Detect which cell encompasses the target text, then output its (X, Y) center coordinate. 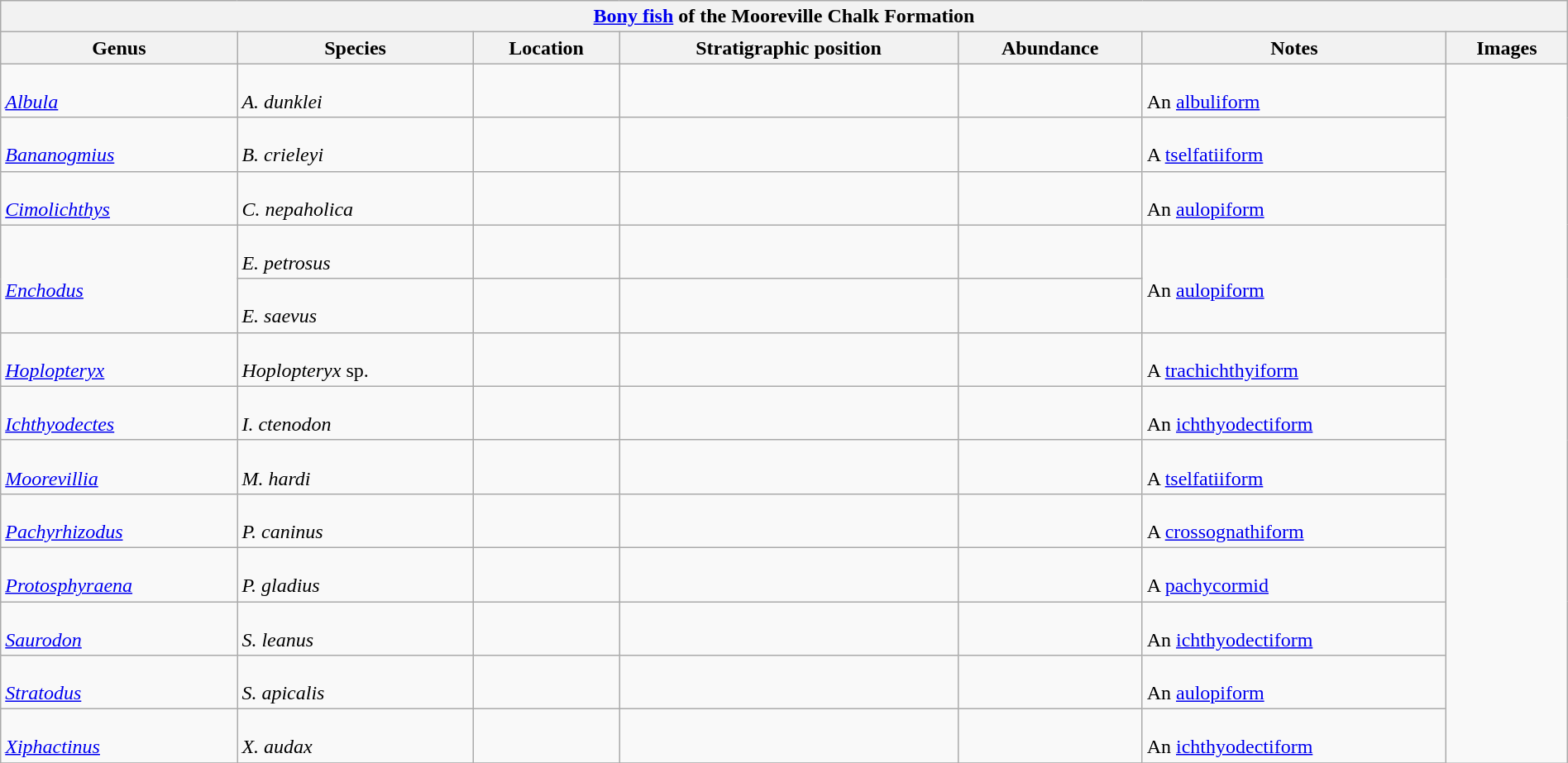
A pachycormid (1294, 574)
Moorevillia (119, 466)
E. saevus (356, 306)
Genus (119, 48)
Cimolichthys (119, 198)
Protosphyraena (119, 574)
Stratodus (119, 683)
I. ctenodon (356, 413)
Abundance (1050, 48)
C. nepaholica (356, 198)
Stratigraphic position (789, 48)
A trachichthyiform (1294, 359)
Saurodon (119, 628)
X. audax (356, 736)
Ichthyodectes (119, 413)
Xiphactinus (119, 736)
S. apicalis (356, 683)
A crossognathiform (1294, 521)
M. hardi (356, 466)
Images (1507, 48)
S. leanus (356, 628)
Hoplopteryx (119, 359)
P. caninus (356, 521)
Hoplopteryx sp. (356, 359)
A. dunklei (356, 91)
Species (356, 48)
Albula (119, 91)
Notes (1294, 48)
Pachyrhizodus (119, 521)
B. crieleyi (356, 144)
Enchodus (119, 279)
Location (546, 48)
E. petrosus (356, 251)
P. gladius (356, 574)
An albuliform (1294, 91)
Bananogmius (119, 144)
Bony fish of the Mooreville Chalk Formation (784, 17)
